Output the (X, Y) coordinate of the center of the cell containing the given text.  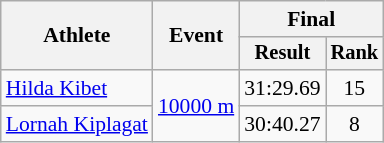
30:40.27 (282, 124)
Result (282, 54)
Rank (355, 54)
31:29.69 (282, 88)
Final (311, 19)
10000 m (196, 106)
Hilda Kibet (77, 88)
15 (355, 88)
Event (196, 36)
8 (355, 124)
Athlete (77, 36)
Lornah Kiplagat (77, 124)
